Find where the given text appears and provide that cell's center as (x, y) coordinate. 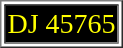
DJ 45765 (61, 24)
